Return the (x, y) coordinate for the center point of the cell that contains the specified text.  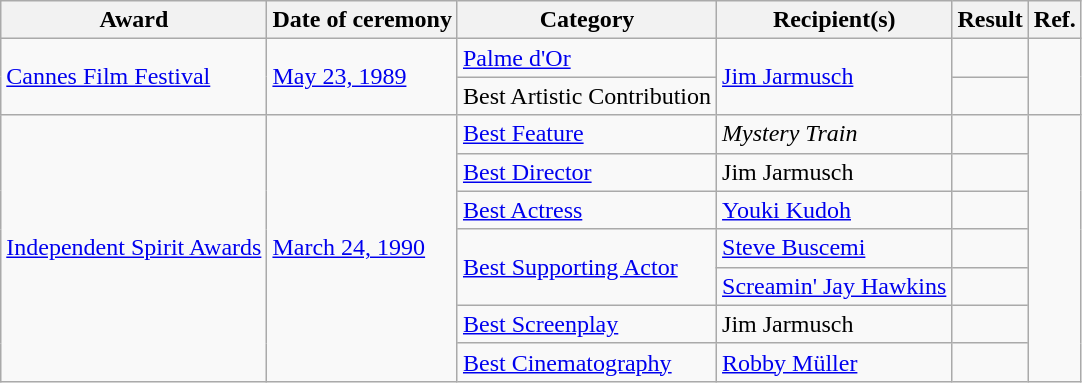
May 23, 1989 (362, 77)
Best Cinematography (586, 362)
Best Screenplay (586, 324)
Robby Müller (834, 362)
Cannes Film Festival (134, 77)
Mystery Train (834, 134)
Best Supporting Actor (586, 267)
Screamin' Jay Hawkins (834, 286)
Steve Buscemi (834, 248)
Best Artistic Contribution (586, 96)
Palme d'Or (586, 58)
March 24, 1990 (362, 248)
Date of ceremony (362, 20)
Best Actress (586, 210)
Recipient(s) (834, 20)
Ref. (1054, 20)
Best Director (586, 172)
Best Feature (586, 134)
Category (586, 20)
Youki Kudoh (834, 210)
Result (990, 20)
Independent Spirit Awards (134, 248)
Award (134, 20)
